Extract the [X, Y] coordinate from the center of the cell holding the provided text.  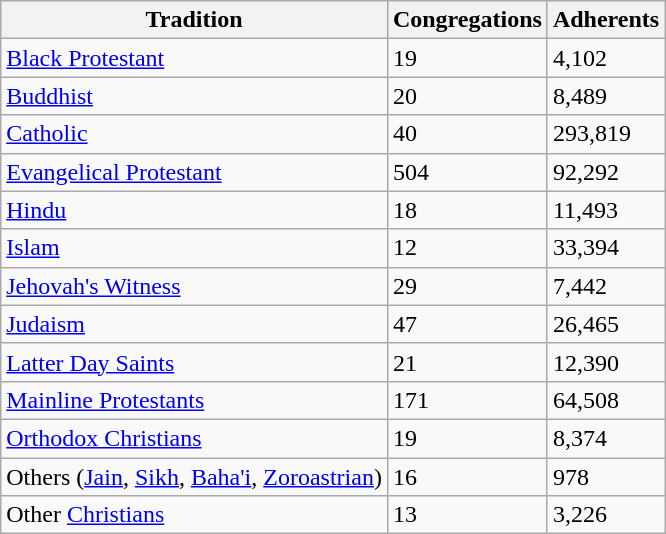
3,226 [606, 515]
978 [606, 477]
8,374 [606, 438]
171 [467, 400]
40 [467, 134]
18 [467, 210]
4,102 [606, 58]
Black Protestant [194, 58]
12 [467, 248]
Jehovah's Witness [194, 286]
20 [467, 96]
Other Christians [194, 515]
Judaism [194, 324]
Congregations [467, 20]
504 [467, 172]
26,465 [606, 324]
Hindu [194, 210]
Catholic [194, 134]
92,292 [606, 172]
16 [467, 477]
Tradition [194, 20]
Mainline Protestants [194, 400]
Others (Jain, Sikh, Baha'i, Zoroastrian) [194, 477]
21 [467, 362]
8,489 [606, 96]
Evangelical Protestant [194, 172]
Buddhist [194, 96]
7,442 [606, 286]
11,493 [606, 210]
Latter Day Saints [194, 362]
12,390 [606, 362]
29 [467, 286]
Adherents [606, 20]
Orthodox Christians [194, 438]
293,819 [606, 134]
Islam [194, 248]
33,394 [606, 248]
13 [467, 515]
47 [467, 324]
64,508 [606, 400]
